Locate the cell with the specified text and output its (X, Y) center coordinate. 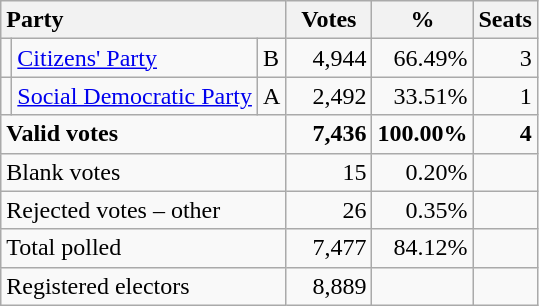
Rejected votes – other (144, 210)
Valid votes (144, 134)
0.35% (422, 210)
7,436 (329, 134)
Total polled (144, 248)
Votes (329, 20)
Seats (505, 20)
3 (505, 58)
33.51% (422, 96)
84.12% (422, 248)
0.20% (422, 172)
A (271, 96)
26 (329, 210)
66.49% (422, 58)
15 (329, 172)
2,492 (329, 96)
4 (505, 134)
7,477 (329, 248)
% (422, 20)
8,889 (329, 286)
Party (144, 20)
Social Democratic Party (135, 96)
Citizens' Party (135, 58)
1 (505, 96)
Registered electors (144, 286)
100.00% (422, 134)
4,944 (329, 58)
Blank votes (144, 172)
B (271, 58)
